For the text-containing cell, return its midpoint in (x, y) coordinate format. 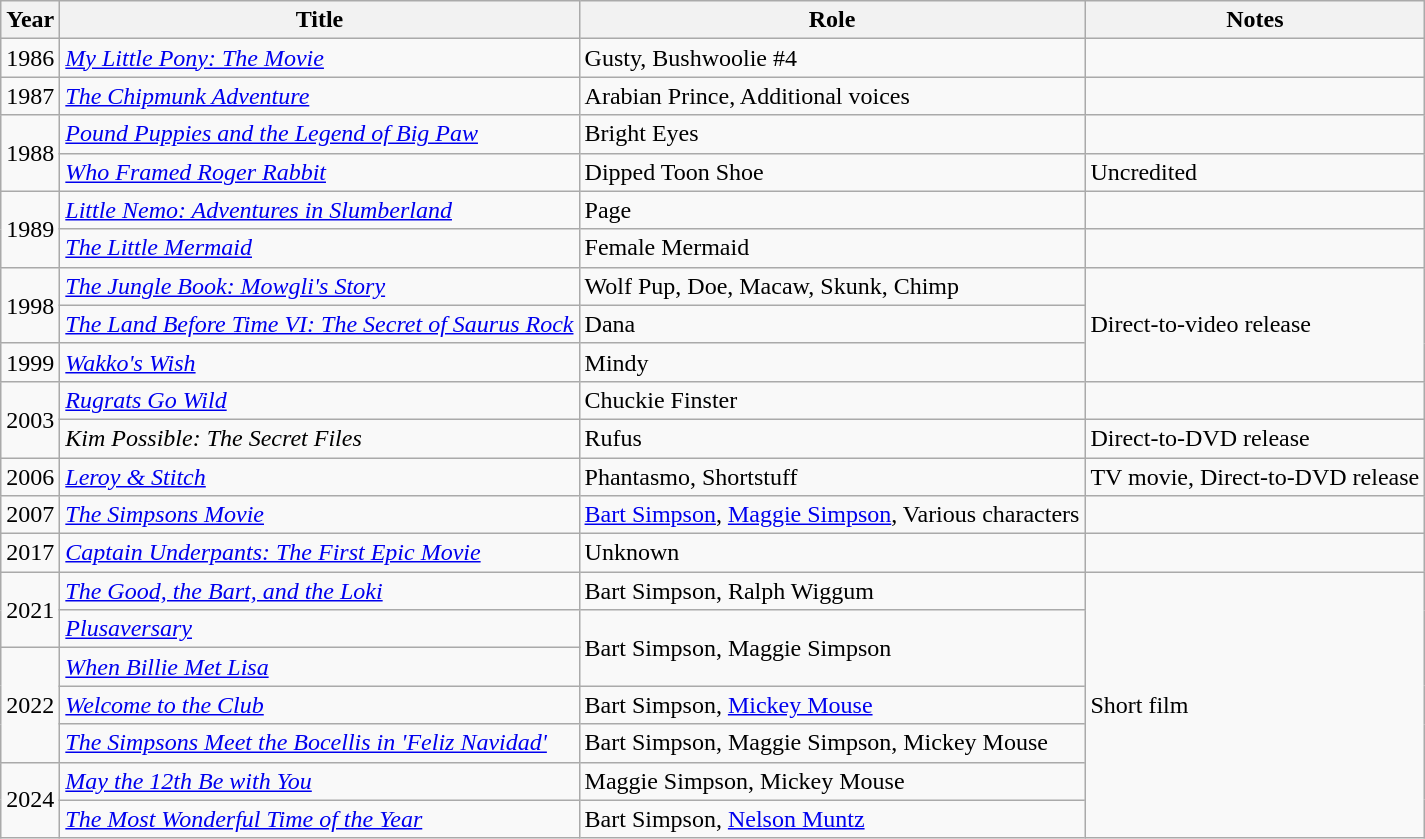
Pound Puppies and the Legend of Big Paw (320, 134)
Title (320, 20)
2006 (30, 477)
May the 12th Be with You (320, 781)
2017 (30, 553)
The Jungle Book: Mowgli's Story (320, 286)
Bart Simpson, Maggie Simpson, Mickey Mouse (832, 743)
Unknown (832, 553)
Short film (1255, 705)
Uncredited (1255, 172)
Bright Eyes (832, 134)
1989 (30, 229)
When Billie Met Lisa (320, 667)
Rufus (832, 438)
2021 (30, 610)
Direct-to-DVD release (1255, 438)
The Chipmunk Adventure (320, 96)
TV movie, Direct-to-DVD release (1255, 477)
Bart Simpson, Ralph Wiggum (832, 591)
Notes (1255, 20)
Gusty, Bushwoolie #4 (832, 58)
Dipped Toon Shoe (832, 172)
Kim Possible: The Secret Files (320, 438)
Plusaversary (320, 629)
Direct-to-video release (1255, 324)
Wolf Pup, Doe, Macaw, Skunk, Chimp (832, 286)
The Most Wonderful Time of the Year (320, 819)
Captain Underpants: The First Epic Movie (320, 553)
Role (832, 20)
2024 (30, 800)
2022 (30, 705)
The Simpsons Meet the Bocellis in 'Feliz Navidad' (320, 743)
2003 (30, 419)
The Good, the Bart, and the Loki (320, 591)
Female Mermaid (832, 248)
2007 (30, 515)
1988 (30, 153)
Bart Simpson, Mickey Mouse (832, 705)
Chuckie Finster (832, 400)
Page (832, 210)
Dana (832, 324)
Little Nemo: Adventures in Slumberland (320, 210)
Year (30, 20)
Leroy & Stitch (320, 477)
My Little Pony: The Movie (320, 58)
Arabian Prince, Additional voices (832, 96)
Mindy (832, 362)
Who Framed Roger Rabbit (320, 172)
Wakko's Wish (320, 362)
The Land Before Time VI: The Secret of Saurus Rock (320, 324)
Bart Simpson, Maggie Simpson, Various characters (832, 515)
Bart Simpson, Maggie Simpson (832, 648)
The Little Mermaid (320, 248)
1987 (30, 96)
Phantasmo, Shortstuff (832, 477)
Welcome to the Club (320, 705)
The Simpsons Movie (320, 515)
1998 (30, 305)
Rugrats Go Wild (320, 400)
1999 (30, 362)
Bart Simpson, Nelson Muntz (832, 819)
Maggie Simpson, Mickey Mouse (832, 781)
1986 (30, 58)
